Locate the cell with the specified text and output its [X, Y] center coordinate. 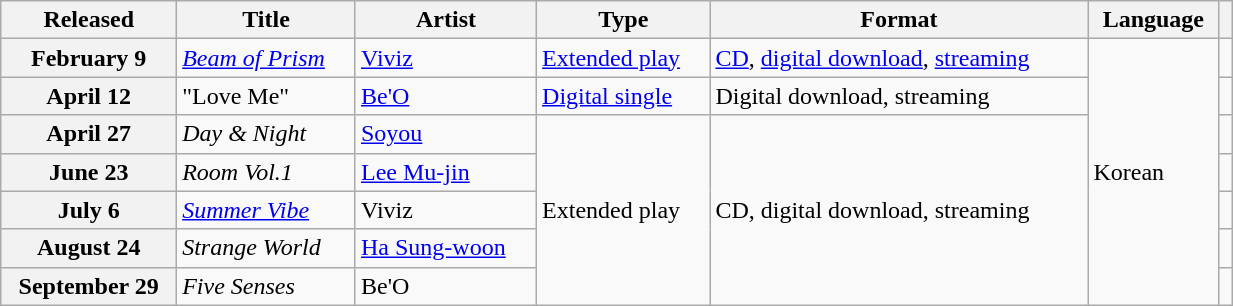
April 12 [89, 96]
Strange World [266, 248]
Day & Night [266, 134]
August 24 [89, 248]
February 9 [89, 58]
September 29 [89, 286]
Language [1154, 20]
June 23 [89, 172]
July 6 [89, 210]
Five Senses [266, 286]
Digital download, streaming [899, 96]
Ha Sung-woon [446, 248]
"Love Me" [266, 96]
Digital single [624, 96]
Format [899, 20]
Summer Vibe [266, 210]
Released [89, 20]
Korean [1154, 172]
Title [266, 20]
April 27 [89, 134]
Soyou [446, 134]
Lee Mu-jin [446, 172]
Artist [446, 20]
Room Vol.1 [266, 172]
Beam of Prism [266, 58]
Type [624, 20]
